Identify which cell holds the provided text, then report its (X, Y) central coordinate. 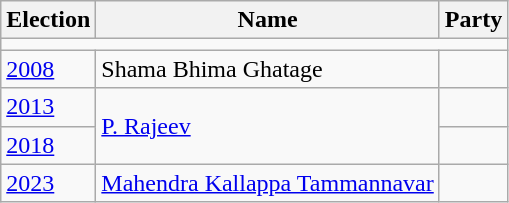
2013 (48, 107)
2023 (48, 183)
Name (268, 20)
Election (48, 20)
2008 (48, 69)
2018 (48, 145)
Mahendra Kallappa Tammannavar (268, 183)
Party (473, 20)
P. Rajeev (268, 126)
Shama Bhima Ghatage (268, 69)
